Pinpoint the cell where the given text exists, returning its (x, y) midpoint coordinate. 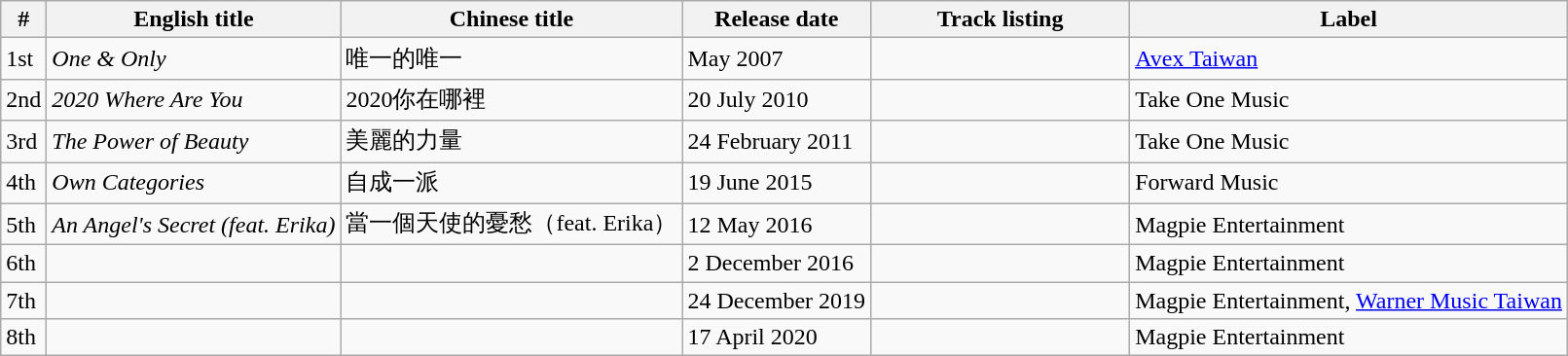
2 December 2016 (777, 264)
English title (194, 19)
Chinese title (512, 19)
May 2007 (777, 58)
Release date (777, 19)
5th (23, 224)
12 May 2016 (777, 224)
Magpie Entertainment, Warner Music Taiwan (1349, 301)
2nd (23, 99)
19 June 2015 (777, 183)
6th (23, 264)
Own Categories (194, 183)
Forward Music (1349, 183)
1st (23, 58)
2020 Where Are You (194, 99)
自成一派 (512, 183)
Avex Taiwan (1349, 58)
# (23, 19)
24 February 2011 (777, 142)
20 July 2010 (777, 99)
當一個天使的憂愁（feat. Erika） (512, 224)
8th (23, 338)
One & Only (194, 58)
3rd (23, 142)
4th (23, 183)
17 April 2020 (777, 338)
Track listing (1001, 19)
唯一的唯一 (512, 58)
Label (1349, 19)
美麗的力量 (512, 142)
7th (23, 301)
24 December 2019 (777, 301)
2020你在哪裡 (512, 99)
The Power of Beauty (194, 142)
An Angel's Secret (feat. Erika) (194, 224)
